Capture the cell that displays the provided text and extract its [X, Y] central coordinate. 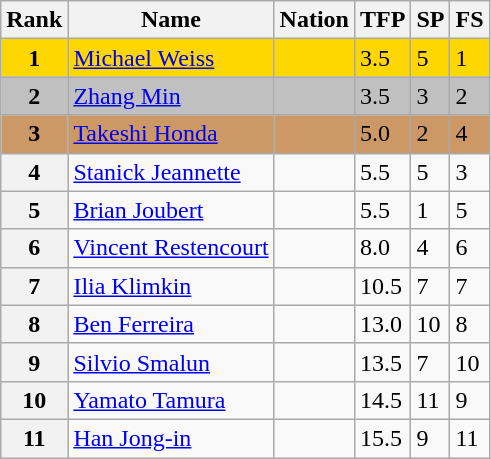
5.0 [382, 134]
Brian Joubert [171, 210]
Rank [34, 20]
13.0 [382, 324]
FS [470, 20]
Nation [314, 20]
Takeshi Honda [171, 134]
Yamato Tamura [171, 400]
Stanick Jeannette [171, 172]
SP [430, 20]
Michael Weiss [171, 58]
Ilia Klimkin [171, 286]
Name [171, 20]
15.5 [382, 438]
Silvio Smalun [171, 362]
TFP [382, 20]
Zhang Min [171, 96]
Han Jong-in [171, 438]
Ben Ferreira [171, 324]
10.5 [382, 286]
14.5 [382, 400]
8.0 [382, 248]
13.5 [382, 362]
Vincent Restencourt [171, 248]
